Provide the (x, y) coordinate of the cell's center where the given text is located.  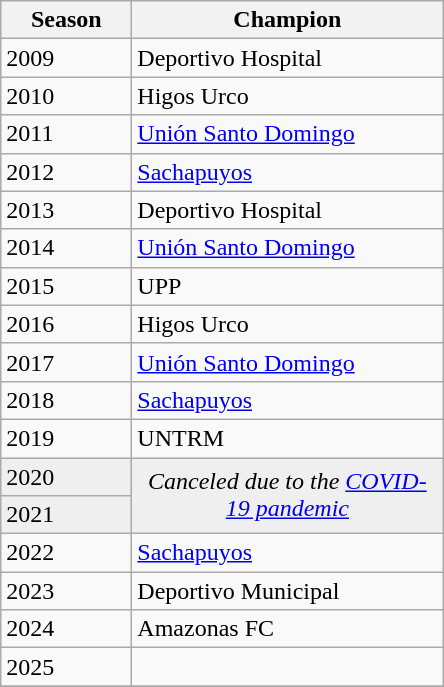
Canceled due to the COVID-19 pandemic (288, 496)
2015 (66, 286)
2012 (66, 172)
Deportivo Municipal (288, 591)
2016 (66, 324)
Season (66, 20)
2009 (66, 58)
2025 (66, 667)
2023 (66, 591)
2020 (66, 477)
2019 (66, 438)
2011 (66, 134)
2014 (66, 248)
2022 (66, 553)
2021 (66, 515)
UNTRM (288, 438)
2018 (66, 400)
Amazonas FC (288, 629)
UPP (288, 286)
2017 (66, 362)
2024 (66, 629)
2013 (66, 210)
Champion (288, 20)
2010 (66, 96)
